Locate the cell with the specified text and output its [x, y] center coordinate. 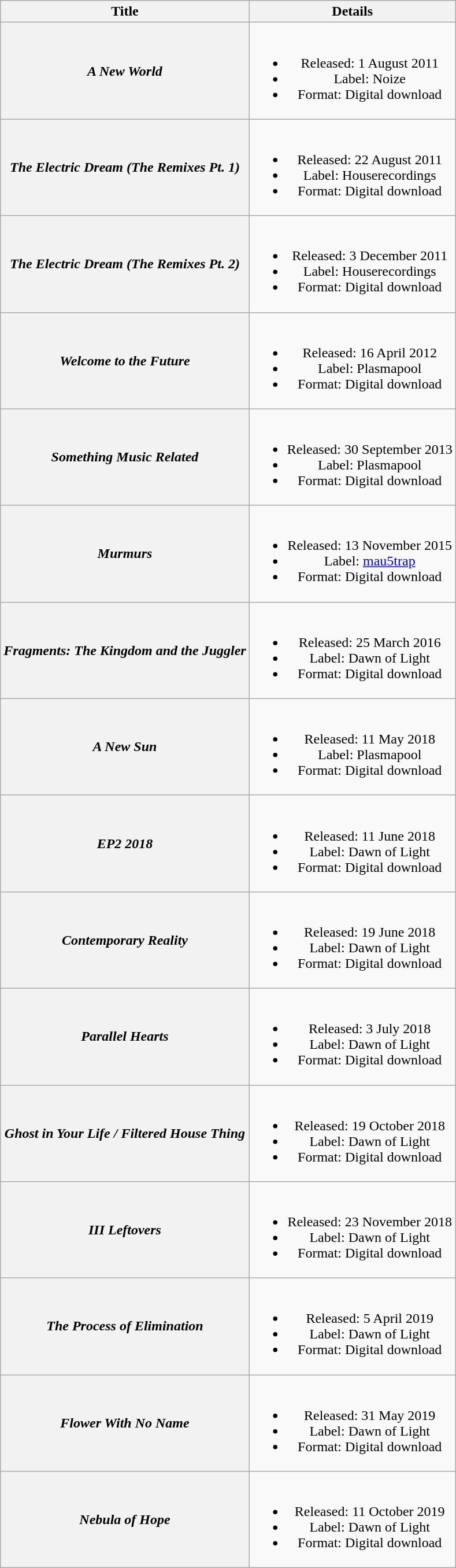
Released: 3 July 2018Label: Dawn of LightFormat: Digital download [353, 1036]
Fragments: The Kingdom and the Juggler [125, 650]
Released: 30 September 2013Label: PlasmapoolFormat: Digital download [353, 457]
A New World [125, 71]
Title [125, 12]
Details [353, 12]
Released: 31 May 2019Label: Dawn of LightFormat: Digital download [353, 1423]
Released: 19 June 2018Label: Dawn of LightFormat: Digital download [353, 940]
Released: 11 May 2018Label: PlasmapoolFormat: Digital download [353, 747]
Released: 19 October 2018Label: Dawn of LightFormat: Digital download [353, 1133]
Released: 5 April 2019Label: Dawn of LightFormat: Digital download [353, 1326]
Something Music Related [125, 457]
Released: 23 November 2018Label: Dawn of LightFormat: Digital download [353, 1230]
The Process of Elimination [125, 1326]
Released: 11 October 2019Label: Dawn of LightFormat: Digital download [353, 1519]
Ghost in Your Life / Filtered House Thing [125, 1133]
Released: 3 December 2011Label: HouserecordingsFormat: Digital download [353, 264]
Flower With No Name [125, 1423]
Contemporary Reality [125, 940]
Parallel Hearts [125, 1036]
Murmurs [125, 554]
Nebula of Hope [125, 1519]
III Leftovers [125, 1230]
Released: 1 August 2011Label: NoizeFormat: Digital download [353, 71]
Welcome to the Future [125, 361]
A New Sun [125, 747]
Released: 13 November 2015Label: mau5trapFormat: Digital download [353, 554]
Released: 25 March 2016Label: Dawn of LightFormat: Digital download [353, 650]
Released: 11 June 2018Label: Dawn of LightFormat: Digital download [353, 843]
The Electric Dream (The Remixes Pt. 1) [125, 168]
Released: 16 April 2012Label: PlasmapoolFormat: Digital download [353, 361]
Released: 22 August 2011Label: HouserecordingsFormat: Digital download [353, 168]
The Electric Dream (The Remixes Pt. 2) [125, 264]
EP2 2018 [125, 843]
